From the cell containing the given text, extract its center point as (x, y) coordinate. 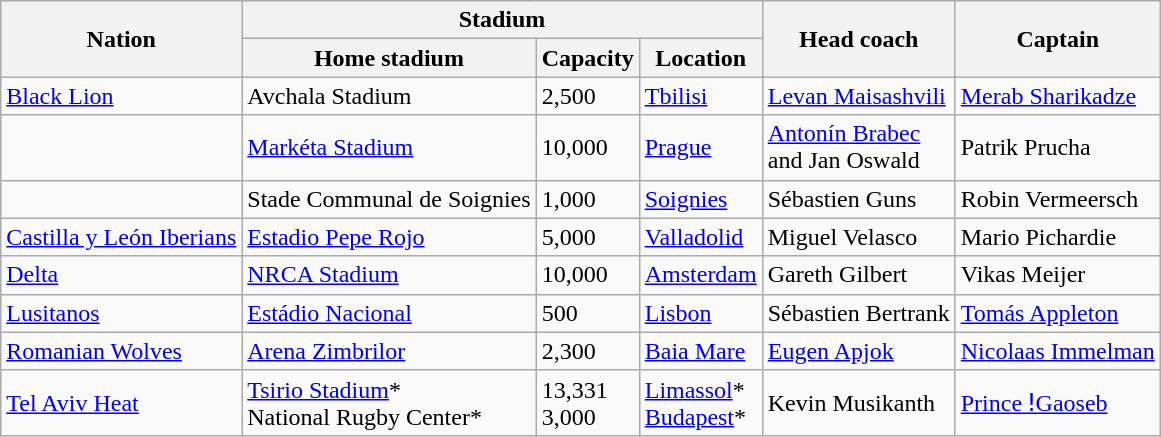
Castilla y León Iberians (122, 237)
5,000 (588, 237)
500 (588, 313)
Black Lion (122, 96)
Sébastien Bertrank (858, 313)
Home stadium (389, 58)
Estadio Pepe Rojo (389, 237)
Estádio Nacional (389, 313)
Patrik Prucha (1058, 148)
Lisbon (700, 313)
Amsterdam (700, 275)
Soignies (700, 199)
Gareth Gilbert (858, 275)
Stadium (502, 20)
Stade Communal de Soignies (389, 199)
Sébastien Guns (858, 199)
Tbilisi (700, 96)
Vikas Meijer (1058, 275)
2,300 (588, 351)
Baia Mare (700, 351)
Avchala Stadium (389, 96)
13,3313,000 (588, 402)
Antonín Brabec and Jan Oswald (858, 148)
Eugen Apjok (858, 351)
Tel Aviv Heat (122, 402)
Levan Maisashvili (858, 96)
Markéta Stadium (389, 148)
Tomás Appleton (1058, 313)
Nicolaas Immelman (1058, 351)
2,500 (588, 96)
1,000 (588, 199)
Head coach (858, 39)
Prague (700, 148)
Valladolid (700, 237)
Delta (122, 275)
Captain (1058, 39)
Kevin Musikanth (858, 402)
Miguel Velasco (858, 237)
Lusitanos (122, 313)
Tsirio Stadium* National Rugby Center* (389, 402)
Limassol*Budapest* (700, 402)
Romanian Wolves (122, 351)
NRCA Stadium (389, 275)
Robin Vermeersch (1058, 199)
Nation (122, 39)
Mario Pichardie (1058, 237)
Prince ǃGaoseb (1058, 402)
Location (700, 58)
Merab Sharikadze (1058, 96)
Capacity (588, 58)
Arena Zimbrilor (389, 351)
